Search for the cell housing the specified text and yield its (X, Y) center coordinate. 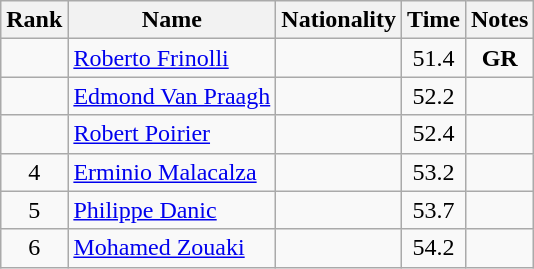
Edmond Van Praagh (172, 96)
Rank (34, 20)
6 (34, 248)
Robert Poirier (172, 134)
GR (499, 58)
Notes (499, 20)
Mohamed Zouaki (172, 248)
Time (434, 20)
53.7 (434, 210)
4 (34, 172)
52.2 (434, 96)
Name (172, 20)
53.2 (434, 172)
Philippe Danic (172, 210)
Roberto Frinolli (172, 58)
54.2 (434, 248)
Nationality (339, 20)
5 (34, 210)
Erminio Malacalza (172, 172)
52.4 (434, 134)
51.4 (434, 58)
